Extract the (x, y) coordinate from the center of the cell holding the provided text.  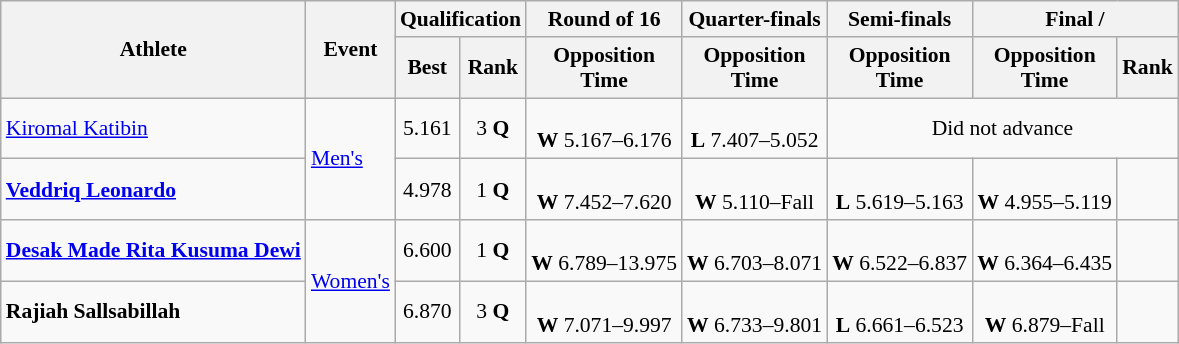
W 6.364–6.435 (1044, 250)
W 5.110–Fall (754, 190)
Final / (1075, 19)
6.600 (428, 250)
Round of 16 (604, 19)
Best (428, 68)
Event (350, 50)
W 6.733–9.801 (754, 312)
6.870 (428, 312)
Qualification (460, 19)
Rajiah Sallsabillah (154, 312)
W 7.452–7.620 (604, 190)
L 5.619–5.163 (900, 190)
Desak Made Rita Kusuma Dewi (154, 250)
Semi-finals (900, 19)
W 6.879–Fall (1044, 312)
W 4.955–5.119 (1044, 190)
L 7.407–5.052 (754, 128)
W 6.522–6.837 (900, 250)
Quarter-finals (754, 19)
W 7.071–9.997 (604, 312)
Kiromal Katibin (154, 128)
W 6.789–13.975 (604, 250)
Women's (350, 281)
Athlete (154, 50)
5.161 (428, 128)
4.978 (428, 190)
W 5.167–6.176 (604, 128)
W 6.703–8.071 (754, 250)
Men's (350, 159)
Veddriq Leonardo (154, 190)
Did not advance (1002, 128)
L 6.661–6.523 (900, 312)
